Extract the [x, y] coordinate from the center of the cell holding the provided text.  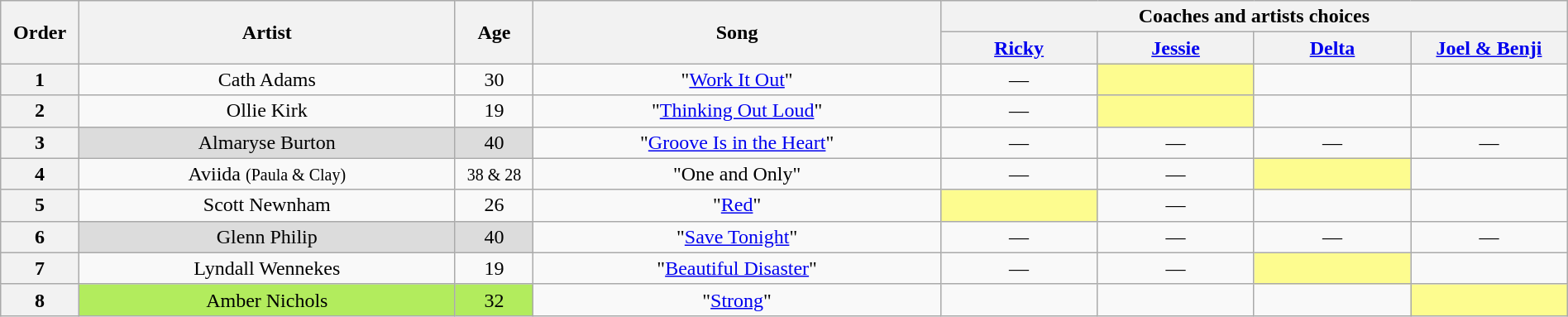
Song [738, 32]
"Work It Out" [738, 79]
8 [40, 300]
Coaches and artists choices [1254, 17]
"Strong" [738, 300]
Lyndall Wennekes [266, 268]
Order [40, 32]
Artist [266, 32]
"Thinking Out Loud" [738, 111]
1 [40, 79]
Glenn Philip [266, 237]
3 [40, 142]
38 & 28 [495, 174]
2 [40, 111]
6 [40, 237]
"Save Tonight" [738, 237]
Amber Nichols [266, 300]
"Groove Is in the Heart" [738, 142]
"Red" [738, 205]
Jessie [1176, 48]
7 [40, 268]
"Beautiful Disaster" [738, 268]
Age [495, 32]
Joel & Benji [1489, 48]
26 [495, 205]
Aviida (Paula & Clay) [266, 174]
Cath Adams [266, 79]
"One and Only" [738, 174]
Ollie Kirk [266, 111]
Almaryse Burton [266, 142]
4 [40, 174]
Scott Newnham [266, 205]
5 [40, 205]
Delta [1331, 48]
Ricky [1019, 48]
32 [495, 300]
30 [495, 79]
